Return (x, y) of the center of cell containing provided text 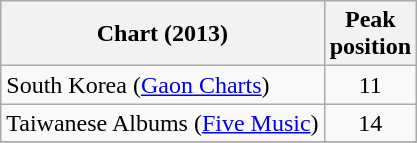
14 (370, 123)
Chart (2013) (162, 34)
Taiwanese Albums (Five Music) (162, 123)
11 (370, 85)
South Korea (Gaon Charts) (162, 85)
Peakposition (370, 34)
